Determine the (x, y) coordinate at the center of the cell enclosing the given text.  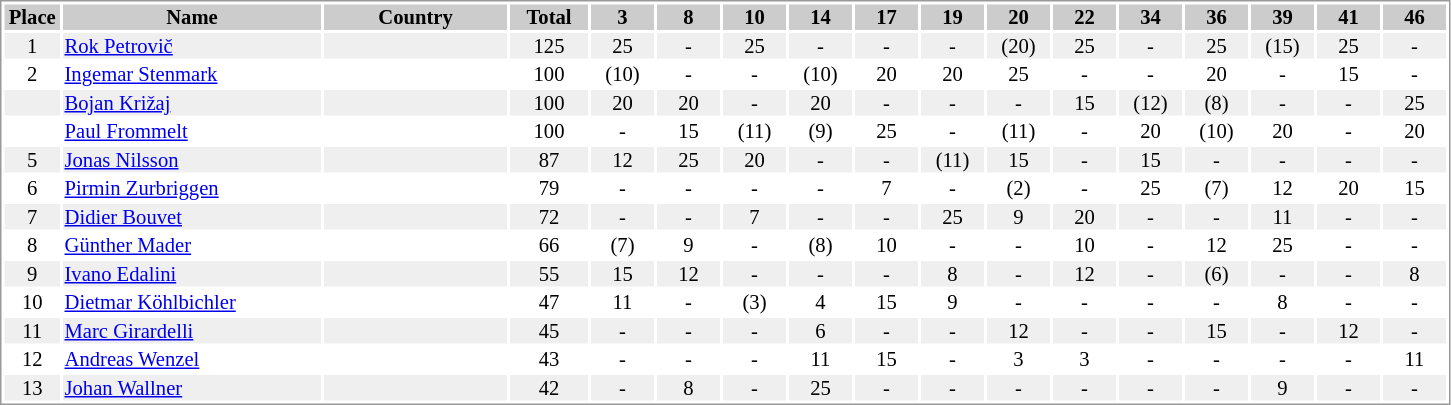
(15) (1282, 46)
87 (549, 160)
5 (32, 160)
(2) (1018, 189)
17 (886, 17)
2 (32, 75)
125 (549, 46)
Name (192, 17)
Place (32, 17)
55 (549, 274)
Dietmar Köhlbichler (192, 303)
42 (549, 388)
Marc Girardelli (192, 331)
19 (952, 17)
Country (416, 17)
36 (1216, 17)
47 (549, 303)
Ivano Edalini (192, 274)
22 (1084, 17)
Jonas Nilsson (192, 160)
Johan Wallner (192, 388)
Paul Frommelt (192, 131)
46 (1414, 17)
(6) (1216, 274)
13 (32, 388)
43 (549, 359)
72 (549, 217)
Total (549, 17)
45 (549, 331)
(12) (1150, 103)
Rok Petrovič (192, 46)
4 (820, 303)
(3) (754, 303)
Didier Bouvet (192, 217)
(9) (820, 131)
(20) (1018, 46)
66 (549, 245)
39 (1282, 17)
Ingemar Stenmark (192, 75)
14 (820, 17)
Günther Mader (192, 245)
Bojan Križaj (192, 103)
41 (1348, 17)
79 (549, 189)
34 (1150, 17)
1 (32, 46)
Andreas Wenzel (192, 359)
Pirmin Zurbriggen (192, 189)
